Capture the cell that displays the provided text and extract its [X, Y] central coordinate. 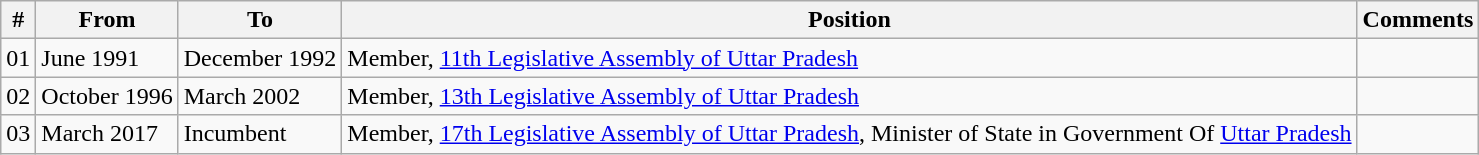
# [18, 20]
Incumbent [260, 134]
01 [18, 58]
Member, 17th Legislative Assembly of Uttar Pradesh, Minister of State in Government Of Uttar Pradesh [850, 134]
Position [850, 20]
June 1991 [107, 58]
02 [18, 96]
October 1996 [107, 96]
To [260, 20]
December 1992 [260, 58]
Comments [1418, 20]
March 2002 [260, 96]
03 [18, 134]
Member, 11th Legislative Assembly of Uttar Pradesh [850, 58]
From [107, 20]
March 2017 [107, 134]
Member, 13th Legislative Assembly of Uttar Pradesh [850, 96]
